Find where the given text appears and provide that cell's center as [X, Y] coordinate. 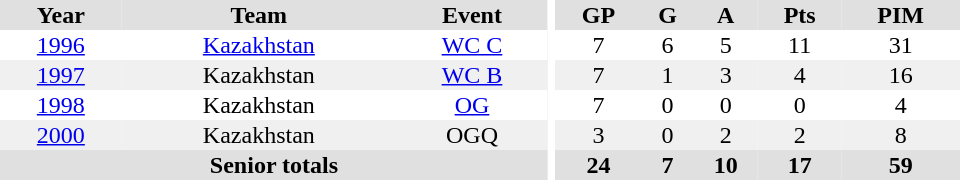
Team [259, 15]
WC C [472, 45]
1997 [61, 75]
G [668, 15]
6 [668, 45]
OGQ [472, 135]
PIM [900, 15]
5 [725, 45]
16 [900, 75]
Pts [800, 15]
Year [61, 15]
WC B [472, 75]
59 [900, 165]
1996 [61, 45]
1998 [61, 105]
GP [598, 15]
Senior totals [274, 165]
2000 [61, 135]
17 [800, 165]
24 [598, 165]
10 [725, 165]
OG [472, 105]
31 [900, 45]
11 [800, 45]
1 [668, 75]
8 [900, 135]
Event [472, 15]
A [725, 15]
